Provide the [x, y] coordinate of the cell's center where the given text is located.  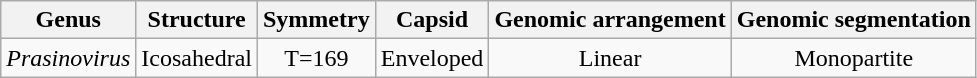
Prasinovirus [68, 58]
Structure [197, 20]
T=169 [316, 58]
Monopartite [854, 58]
Symmetry [316, 20]
Genomic arrangement [610, 20]
Capsid [432, 20]
Icosahedral [197, 58]
Linear [610, 58]
Genus [68, 20]
Genomic segmentation [854, 20]
Enveloped [432, 58]
